Search for the cell housing the specified text and yield its [x, y] center coordinate. 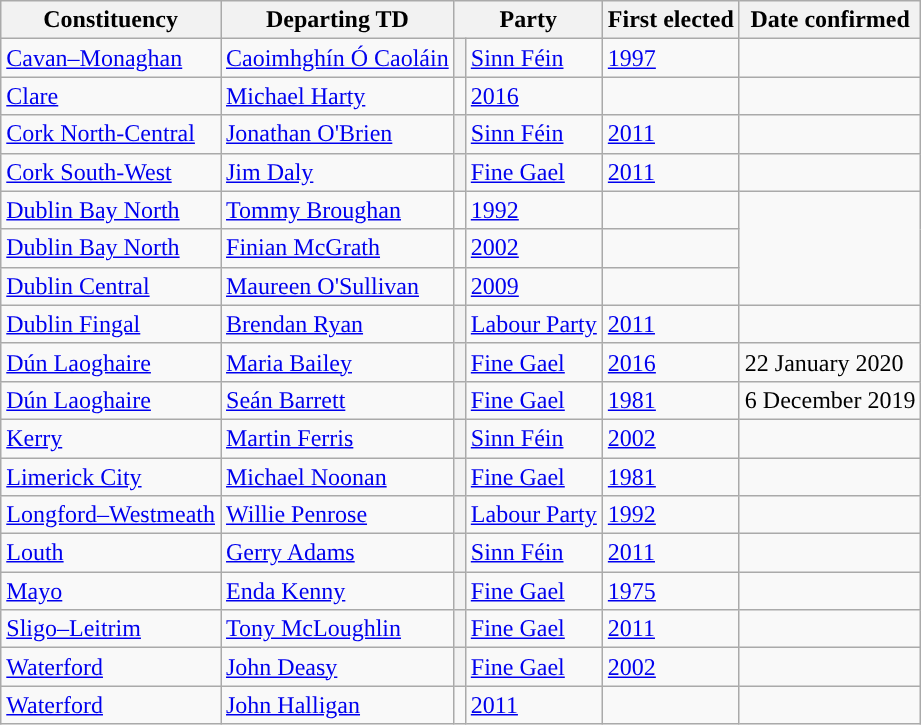
John Deasy [337, 667]
Maureen O'Sullivan [337, 286]
Finian McGrath [337, 248]
Cork South-West [111, 172]
Party [528, 20]
Dublin Fingal [111, 324]
Kerry [111, 438]
6 December 2019 [830, 400]
Tony McLoughlin [337, 629]
Enda Kenny [337, 591]
Gerry Adams [337, 553]
Cork North-Central [111, 134]
First elected [670, 20]
1975 [670, 591]
Michael Noonan [337, 477]
Caoimhghín Ó Caoláin [337, 58]
Longford–Westmeath [111, 515]
Maria Bailey [337, 362]
Date confirmed [830, 20]
2009 [534, 286]
Louth [111, 553]
Mayo [111, 591]
Cavan–Monaghan [111, 58]
22 January 2020 [830, 362]
Jim Daly [337, 172]
Sligo–Leitrim [111, 629]
Constituency [111, 20]
Brendan Ryan [337, 324]
Departing TD [337, 20]
Clare [111, 96]
Martin Ferris [337, 438]
Tommy Broughan [337, 210]
Seán Barrett [337, 400]
1997 [670, 58]
Jonathan O'Brien [337, 134]
Michael Harty [337, 96]
Dublin Central [111, 286]
John Halligan [337, 705]
Willie Penrose [337, 515]
Limerick City [111, 477]
